Provide the [X, Y] coordinate of the cell's center where the given text is located.  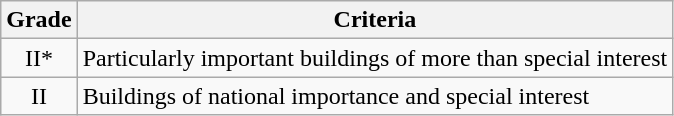
Buildings of national importance and special interest [375, 96]
Criteria [375, 20]
II* [39, 58]
Grade [39, 20]
II [39, 96]
Particularly important buildings of more than special interest [375, 58]
